Provide the (x, y) coordinate of the cell's center where the given text is located.  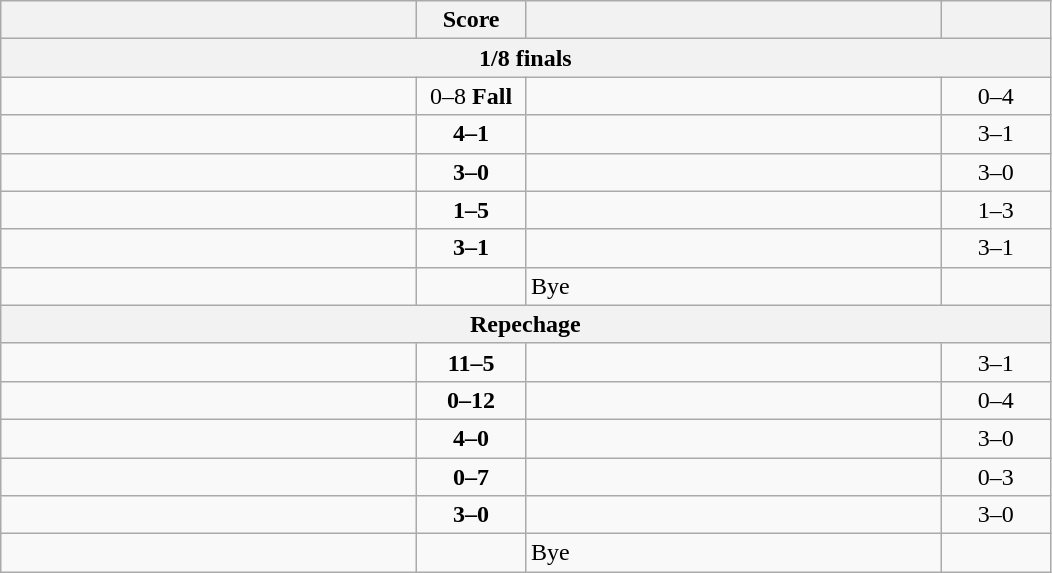
1/8 finals (526, 58)
0–7 (472, 477)
4–0 (472, 438)
0–8 Fall (472, 96)
1–5 (472, 210)
0–3 (996, 477)
Score (472, 20)
Repechage (526, 324)
11–5 (472, 362)
0–12 (472, 400)
4–1 (472, 134)
1–3 (996, 210)
